Capture the cell that displays the provided text and extract its (x, y) central coordinate. 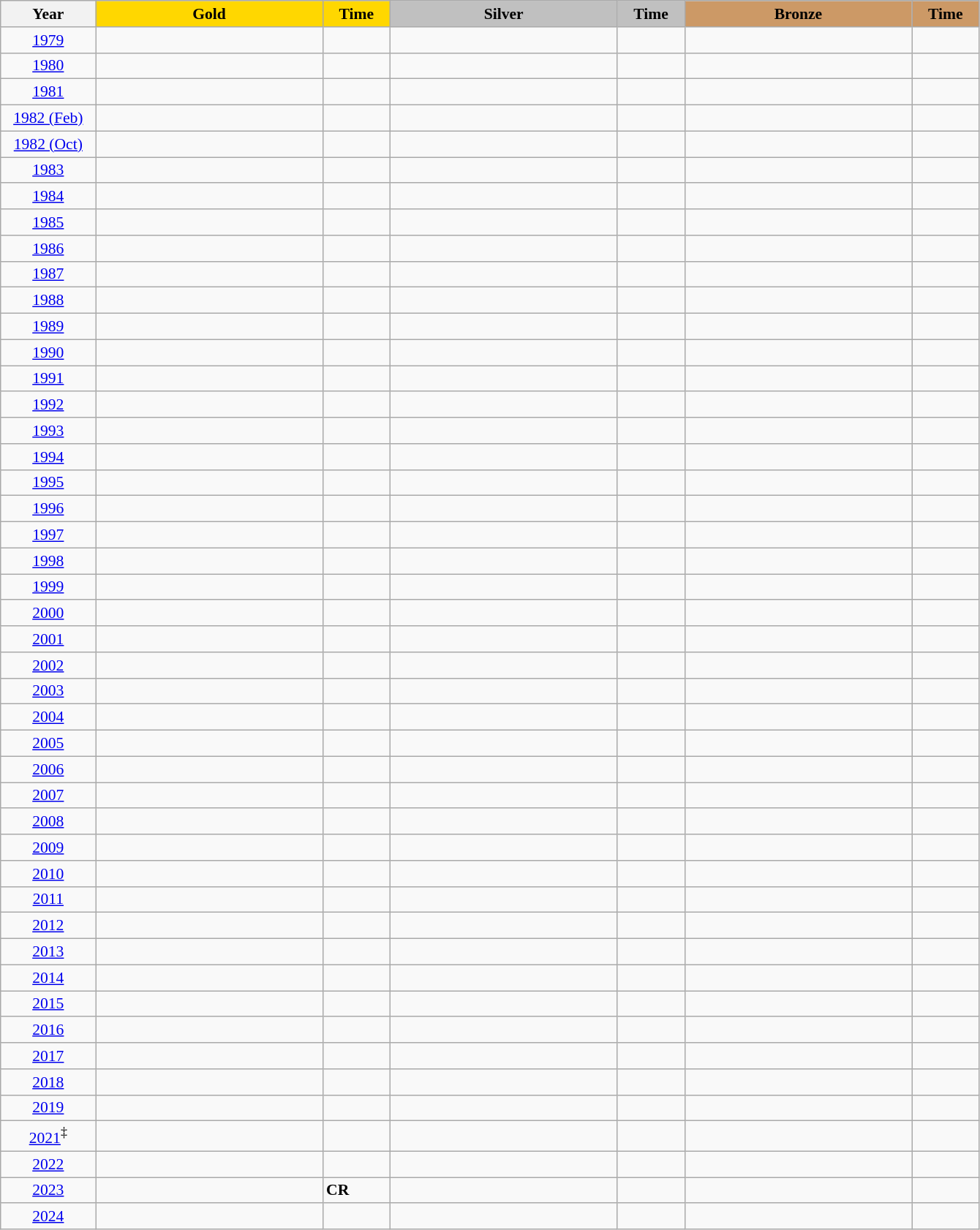
1999 (48, 587)
2021‡ (48, 1136)
1996 (48, 509)
1994 (48, 457)
1993 (48, 431)
2011 (48, 899)
2006 (48, 769)
1984 (48, 197)
2001 (48, 639)
2012 (48, 926)
2008 (48, 822)
1985 (48, 222)
2014 (48, 978)
2002 (48, 665)
2005 (48, 744)
2017 (48, 1056)
1980 (48, 66)
Year (48, 14)
2013 (48, 952)
CR (357, 1191)
1991 (48, 379)
2019 (48, 1108)
2009 (48, 848)
2003 (48, 691)
1987 (48, 274)
Gold (209, 14)
2000 (48, 614)
1990 (48, 352)
2007 (48, 796)
2015 (48, 1004)
Silver (504, 14)
2024 (48, 1217)
2023 (48, 1191)
2018 (48, 1082)
1997 (48, 535)
1979 (48, 40)
1982 (Feb) (48, 118)
2016 (48, 1030)
Bronze (798, 14)
1983 (48, 170)
1986 (48, 249)
1982 (Oct) (48, 144)
1998 (48, 561)
2004 (48, 717)
1988 (48, 301)
1981 (48, 92)
1992 (48, 405)
2022 (48, 1164)
2010 (48, 874)
1989 (48, 327)
1995 (48, 483)
